Find where the given text appears and provide that cell's center as [X, Y] coordinate. 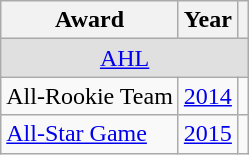
2014 [208, 96]
AHL [125, 58]
2015 [208, 134]
All-Star Game [90, 134]
All-Rookie Team [90, 96]
Year [208, 20]
Award [90, 20]
